Return (X, Y) of the center of cell containing provided text 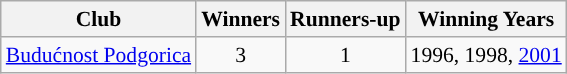
Winners (240, 19)
Winning Years (486, 19)
3 (240, 55)
1 (345, 55)
1996, 1998, 2001 (486, 55)
Runners-up (345, 19)
Club (98, 19)
Budućnost Podgorica (98, 55)
